Provide the (X, Y) coordinate of the cell's center where the given text is located.  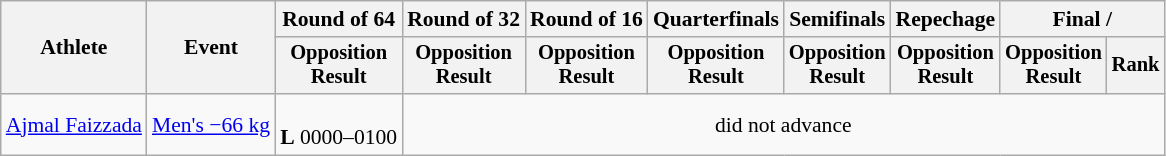
Final / (1082, 19)
Men's −66 kg (211, 124)
Repechage (946, 19)
Event (211, 48)
Athlete (74, 48)
Round of 64 (338, 19)
did not advance (783, 124)
Rank (1136, 66)
Semifinals (838, 19)
Round of 32 (464, 19)
L 0000–0100 (338, 124)
Round of 16 (586, 19)
Quarterfinals (716, 19)
Ajmal Faizzada (74, 124)
